From the cell containing the given text, extract its center point as (x, y) coordinate. 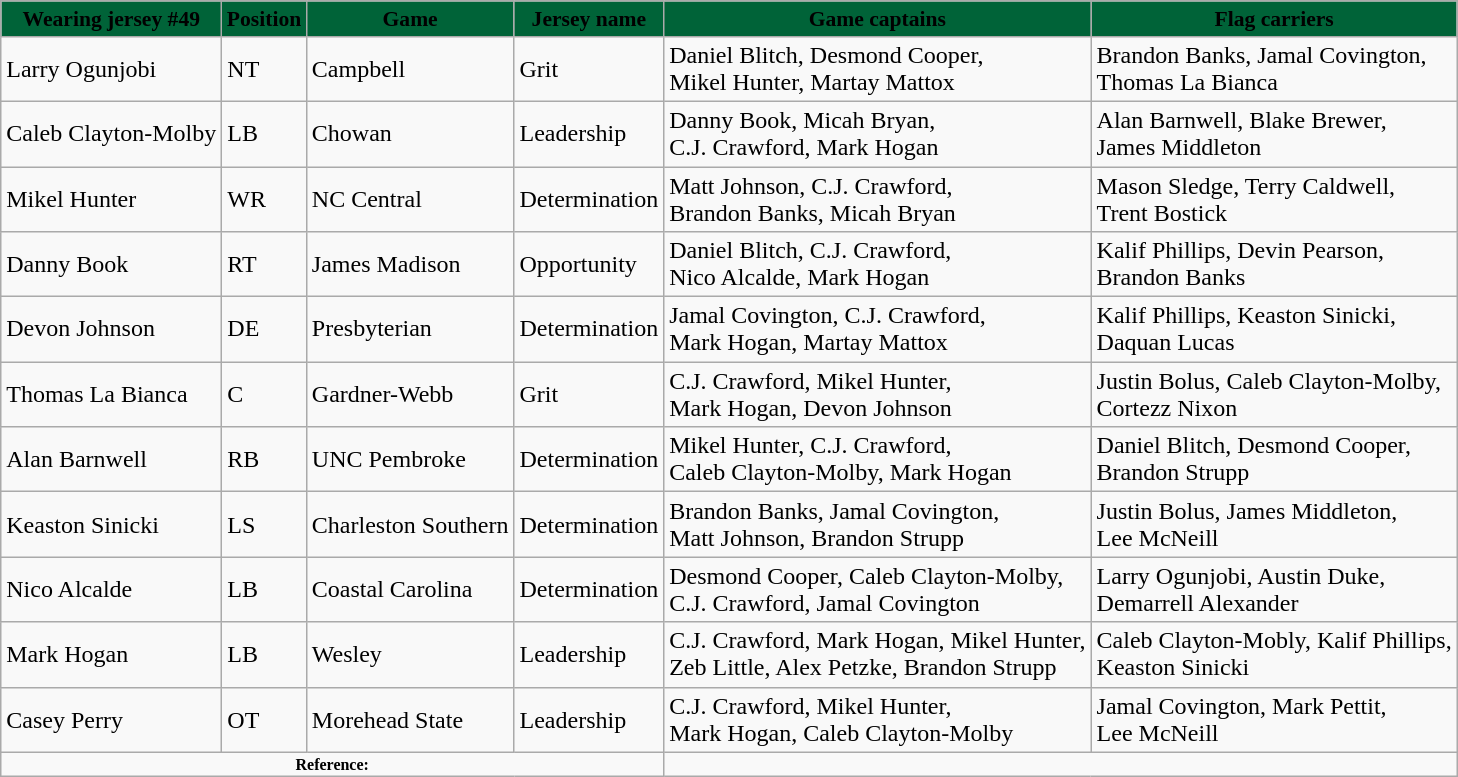
Justin Bolus, Caleb Clayton-Molby, Cortezz Nixon (1274, 394)
NT (264, 68)
Brandon Banks, Jamal Covington, Matt Johnson, Brandon Strupp (878, 524)
Opportunity (589, 264)
Devon Johnson (112, 330)
Larry Ogunjobi, Austin Duke, Demarrell Alexander (1274, 590)
Brandon Banks, Jamal Covington, Thomas La Bianca (1274, 68)
LS (264, 524)
C.J. Crawford, Mikel Hunter, Mark Hogan, Caleb Clayton-Molby (878, 720)
Mark Hogan (112, 654)
Caleb Clayton-Molby (112, 134)
James Madison (410, 264)
Keaston Sinicki (112, 524)
Morehead State (410, 720)
Wesley (410, 654)
Casey Perry (112, 720)
Nico Alcalde (112, 590)
Alan Barnwell, Blake Brewer, James Middleton (1274, 134)
Wearing jersey #49 (112, 19)
Jamal Covington, C.J. Crawford, Mark Hogan, Martay Mattox (878, 330)
RT (264, 264)
Position (264, 19)
C.J. Crawford, Mark Hogan, Mikel Hunter, Zeb Little, Alex Petzke, Brandon Strupp (878, 654)
OT (264, 720)
Reference: (332, 764)
Mason Sledge, Terry Caldwell, Trent Bostick (1274, 198)
Game captains (878, 19)
Kalif Phillips, Devin Pearson, Brandon Banks (1274, 264)
Presbyterian (410, 330)
Campbell (410, 68)
C.J. Crawford, Mikel Hunter, Mark Hogan, Devon Johnson (878, 394)
Kalif Phillips, Keaston Sinicki, Daquan Lucas (1274, 330)
Gardner-Webb (410, 394)
Larry Ogunjobi (112, 68)
UNC Pembroke (410, 460)
Danny Book (112, 264)
Flag carriers (1274, 19)
Danny Book, Micah Bryan, C.J. Crawford, Mark Hogan (878, 134)
DE (264, 330)
Daniel Blitch, C.J. Crawford, Nico Alcalde, Mark Hogan (878, 264)
Daniel Blitch, Desmond Cooper, Mikel Hunter, Martay Mattox (878, 68)
Game (410, 19)
Desmond Cooper, Caleb Clayton-Molby, C.J. Crawford, Jamal Covington (878, 590)
RB (264, 460)
Caleb Clayton-Mobly, Kalif Phillips, Keaston Sinicki (1274, 654)
Justin Bolus, James Middleton, Lee McNeill (1274, 524)
Charleston Southern (410, 524)
WR (264, 198)
Coastal Carolina (410, 590)
Daniel Blitch, Desmond Cooper, Brandon Strupp (1274, 460)
Chowan (410, 134)
Jersey name (589, 19)
Mikel Hunter (112, 198)
C (264, 394)
Mikel Hunter, C.J. Crawford, Caleb Clayton-Molby, Mark Hogan (878, 460)
Alan Barnwell (112, 460)
Thomas La Bianca (112, 394)
Jamal Covington, Mark Pettit, Lee McNeill (1274, 720)
NC Central (410, 198)
Matt Johnson, C.J. Crawford, Brandon Banks, Micah Bryan (878, 198)
